Search for the cell housing the specified text and yield its (X, Y) center coordinate. 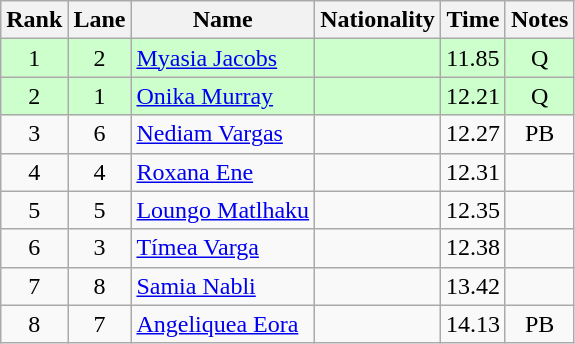
Loungo Matlhaku (223, 210)
11.85 (472, 58)
Notes (539, 20)
Onika Murray (223, 96)
13.42 (472, 286)
12.38 (472, 248)
Myasia Jacobs (223, 58)
14.13 (472, 324)
Lane (100, 20)
12.35 (472, 210)
Roxana Ene (223, 172)
Nediam Vargas (223, 134)
12.27 (472, 134)
Time (472, 20)
12.21 (472, 96)
Tímea Varga (223, 248)
Nationality (378, 20)
Rank (34, 20)
Samia Nabli (223, 286)
Name (223, 20)
12.31 (472, 172)
Angeliquea Eora (223, 324)
